Detect which cell encompasses the target text, then output its [x, y] center coordinate. 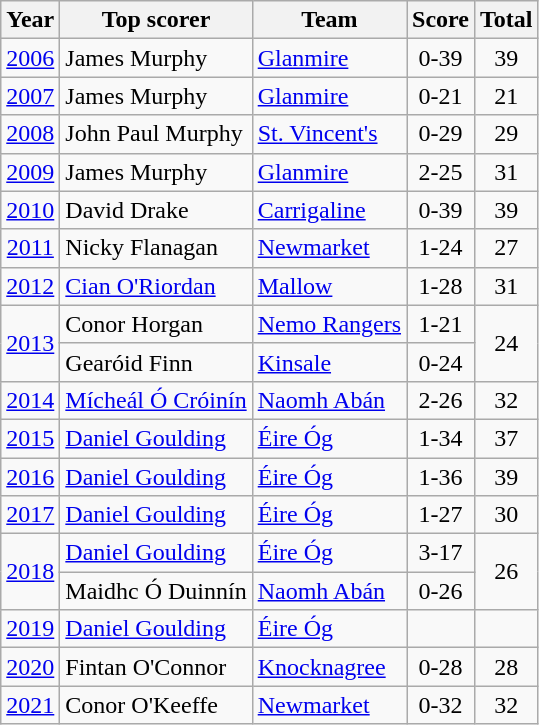
Carrigaline [329, 210]
28 [506, 667]
2011 [30, 248]
1-36 [441, 477]
29 [506, 134]
24 [506, 343]
Conor O'Keeffe [156, 705]
Score [441, 20]
Maidhc Ó Duinnín [156, 591]
2009 [30, 172]
2014 [30, 400]
0-24 [441, 362]
2017 [30, 515]
Knocknagree [329, 667]
1-34 [441, 438]
2008 [30, 134]
2019 [30, 629]
0-26 [441, 591]
Gearóid Finn [156, 362]
2012 [30, 286]
0-21 [441, 96]
2006 [30, 58]
3-17 [441, 553]
1-24 [441, 248]
2020 [30, 667]
Nicky Flanagan [156, 248]
0-29 [441, 134]
2-26 [441, 400]
Top scorer [156, 20]
21 [506, 96]
David Drake [156, 210]
2015 [30, 438]
Kinsale [329, 362]
Year [30, 20]
27 [506, 248]
2007 [30, 96]
St. Vincent's [329, 134]
37 [506, 438]
0-32 [441, 705]
Nemo Rangers [329, 324]
Team [329, 20]
Mícheál Ó Cróinín [156, 400]
30 [506, 515]
1-27 [441, 515]
2-25 [441, 172]
Fintan O'Connor [156, 667]
2016 [30, 477]
2018 [30, 572]
John Paul Murphy [156, 134]
Cian O'Riordan [156, 286]
Mallow [329, 286]
Total [506, 20]
2010 [30, 210]
2013 [30, 343]
1-28 [441, 286]
1-21 [441, 324]
Conor Horgan [156, 324]
26 [506, 572]
0-28 [441, 667]
2021 [30, 705]
